Identify which cell holds the provided text, then report its [x, y] central coordinate. 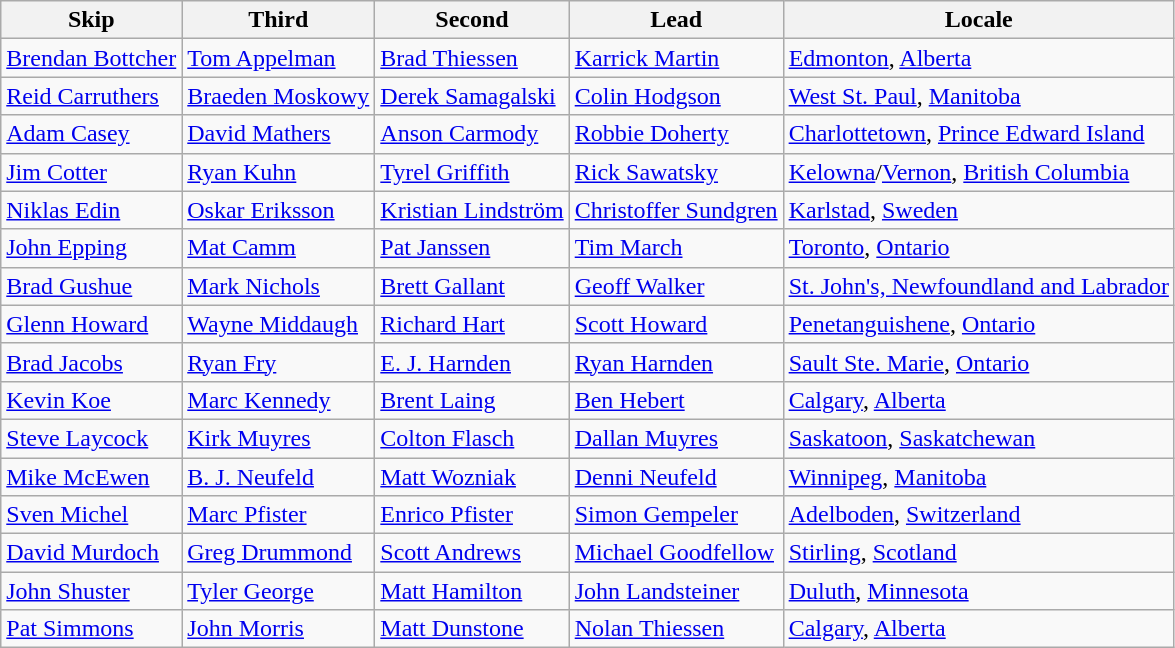
Marc Kennedy [278, 400]
Colin Hodgson [676, 96]
John Landsteiner [676, 591]
Stirling, Scotland [978, 553]
Pat Janssen [472, 248]
Tim March [676, 248]
Matt Wozniak [472, 477]
Mike McEwen [92, 477]
Sault Ste. Marie, Ontario [978, 362]
Geoff Walker [676, 286]
Derek Samagalski [472, 96]
Duluth, Minnesota [978, 591]
Matt Dunstone [472, 629]
Jim Cotter [92, 172]
Niklas Edin [92, 210]
Colton Flasch [472, 438]
St. John's, Newfoundland and Labrador [978, 286]
Charlottetown, Prince Edward Island [978, 134]
Ryan Fry [278, 362]
Michael Goodfellow [676, 553]
Wayne Middaugh [278, 324]
Toronto, Ontario [978, 248]
Edmonton, Alberta [978, 58]
Enrico Pfister [472, 515]
Brett Gallant [472, 286]
Scott Andrews [472, 553]
B. J. Neufeld [278, 477]
Ryan Kuhn [278, 172]
Karrick Martin [676, 58]
Brad Jacobs [92, 362]
Simon Gempeler [676, 515]
Kevin Koe [92, 400]
Scott Howard [676, 324]
Saskatoon, Saskatchewan [978, 438]
Winnipeg, Manitoba [978, 477]
Steve Laycock [92, 438]
Marc Pfister [278, 515]
Glenn Howard [92, 324]
Ryan Harnden [676, 362]
Locale [978, 20]
Brad Gushue [92, 286]
Braeden Moskowy [278, 96]
John Epping [92, 248]
Second [472, 20]
Adelboden, Switzerland [978, 515]
Kelowna/Vernon, British Columbia [978, 172]
Oskar Eriksson [278, 210]
Tyrel Griffith [472, 172]
Matt Hamilton [472, 591]
Kirk Muyres [278, 438]
Brad Thiessen [472, 58]
Nolan Thiessen [676, 629]
Tom Appelman [278, 58]
Rick Sawatsky [676, 172]
Third [278, 20]
Pat Simmons [92, 629]
Reid Carruthers [92, 96]
Greg Drummond [278, 553]
Mat Camm [278, 248]
David Murdoch [92, 553]
Kristian Lindström [472, 210]
Christoffer Sundgren [676, 210]
Ben Hebert [676, 400]
Skip [92, 20]
Brent Laing [472, 400]
Robbie Doherty [676, 134]
Richard Hart [472, 324]
David Mathers [278, 134]
Penetanguishene, Ontario [978, 324]
Lead [676, 20]
Dallan Muyres [676, 438]
Anson Carmody [472, 134]
Tyler George [278, 591]
E. J. Harnden [472, 362]
John Shuster [92, 591]
Adam Casey [92, 134]
Karlstad, Sweden [978, 210]
Brendan Bottcher [92, 58]
Sven Michel [92, 515]
John Morris [278, 629]
Mark Nichols [278, 286]
Denni Neufeld [676, 477]
West St. Paul, Manitoba [978, 96]
